Pinpoint the cell where the given text exists, returning its [X, Y] midpoint coordinate. 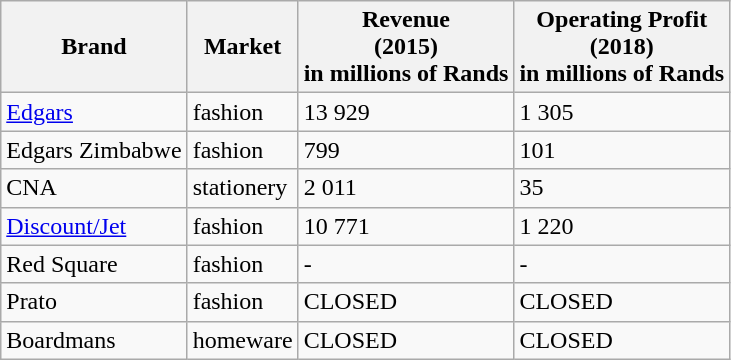
Revenue(2015)in millions of Rands [406, 47]
Prato [94, 302]
Red Square [94, 264]
1 220 [622, 226]
2 011 [406, 188]
CNA [94, 188]
stationery [242, 188]
Edgars Zimbabwe [94, 150]
Edgars [94, 112]
101 [622, 150]
1 305 [622, 112]
Operating Profit(2018)in millions of Rands [622, 47]
35 [622, 188]
799 [406, 150]
Boardmans [94, 340]
Market [242, 47]
homeware [242, 340]
10 771 [406, 226]
13 929 [406, 112]
Brand [94, 47]
Discount/Jet [94, 226]
